Identify which cell holds the provided text, then report its (x, y) central coordinate. 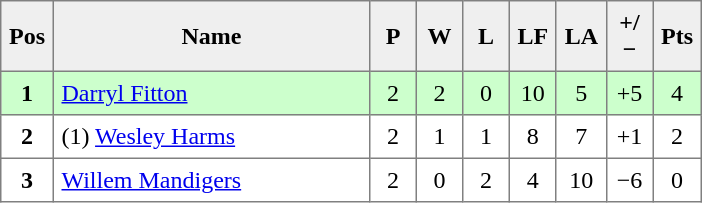
−6 (629, 180)
LA (581, 36)
Willem Mandigers (211, 180)
3 (27, 180)
Pts (677, 36)
+/− (629, 36)
8 (532, 137)
L (486, 36)
Name (211, 36)
Darryl Fitton (211, 93)
Pos (27, 36)
+1 (629, 137)
LF (532, 36)
5 (581, 93)
7 (581, 137)
W (439, 36)
P (393, 36)
+5 (629, 93)
(1) Wesley Harms (211, 137)
